From the cell containing the given text, extract its center point as (x, y) coordinate. 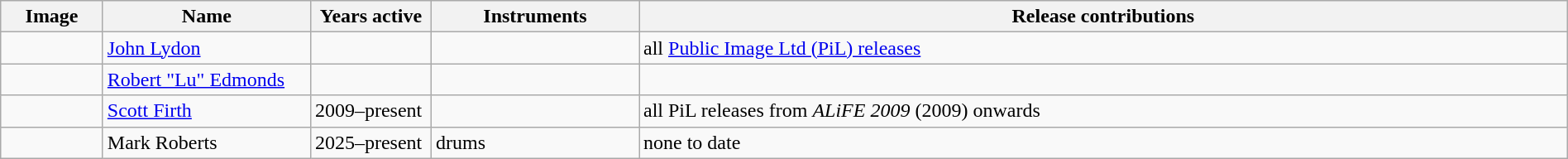
all Public Image Ltd (PiL) releases (1103, 48)
Robert "Lu" Edmonds (207, 79)
Release contributions (1103, 17)
2009–present (370, 111)
Mark Roberts (207, 142)
2025–present (370, 142)
all PiL releases from ALiFE 2009 (2009) onwards (1103, 111)
Scott Firth (207, 111)
drums (534, 142)
none to date (1103, 142)
Instruments (534, 17)
John Lydon (207, 48)
Name (207, 17)
Years active (370, 17)
Image (52, 17)
